Detect which cell encompasses the target text, then output its (X, Y) center coordinate. 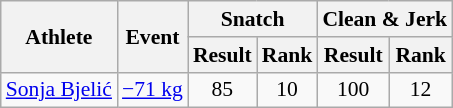
Clean & Jerk (384, 19)
10 (288, 90)
Sonja Bjelić (59, 90)
Athlete (59, 36)
Snatch (252, 19)
−71 kg (152, 90)
12 (420, 90)
100 (353, 90)
Event (152, 36)
85 (222, 90)
